Identify which cell holds the provided text, then report its [x, y] central coordinate. 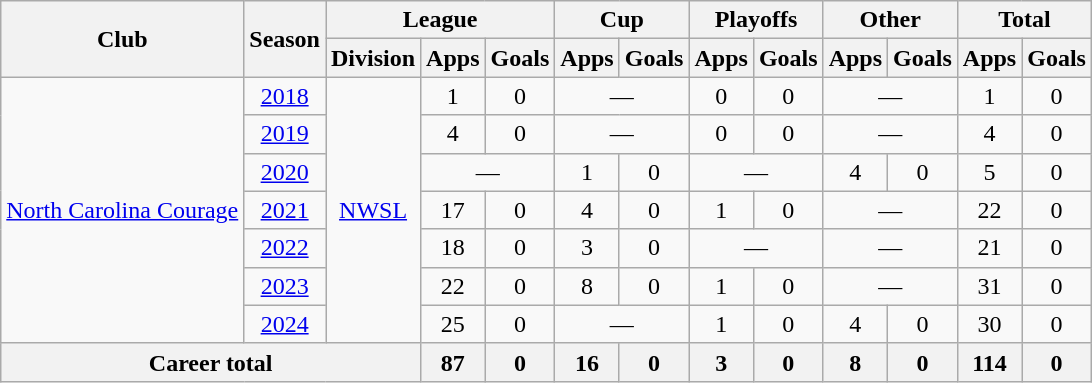
2019 [285, 134]
Playoffs [756, 20]
NWSL [374, 210]
2023 [285, 286]
Cup [622, 20]
30 [989, 324]
17 [453, 210]
21 [989, 248]
Club [122, 39]
Season [285, 39]
5 [989, 172]
2022 [285, 248]
2018 [285, 96]
Total [1024, 20]
2021 [285, 210]
87 [453, 362]
2024 [285, 324]
Other [890, 20]
2020 [285, 172]
25 [453, 324]
Career total [211, 362]
31 [989, 286]
18 [453, 248]
16 [587, 362]
North Carolina Courage [122, 210]
Division [374, 58]
114 [989, 362]
League [440, 20]
